From the cell containing the given text, extract its center point as [X, Y] coordinate. 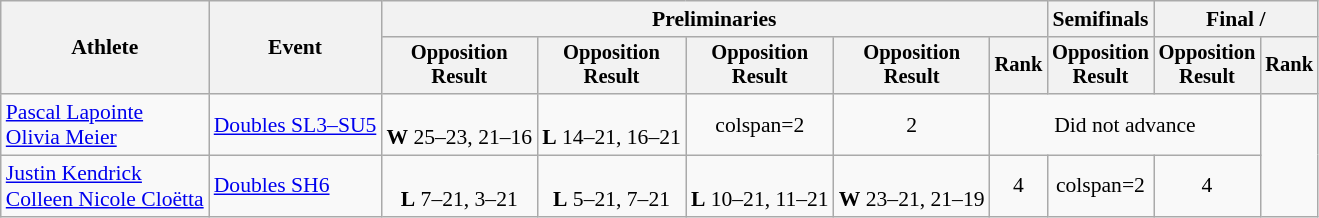
Final / [1236, 19]
Pascal LapointeOlivia Meier [105, 124]
Doubles SH6 [296, 186]
Did not advance [1126, 124]
W 23–21, 21–19 [912, 186]
W 25–23, 21–16 [459, 124]
L 5–21, 7–21 [612, 186]
L 7–21, 3–21 [459, 186]
Preliminaries [714, 19]
2 [912, 124]
Justin KendrickColleen Nicole Cloëtta [105, 186]
Doubles SL3–SU5 [296, 124]
Semifinals [1100, 19]
L 10–21, 11–21 [760, 186]
Athlete [105, 48]
L 14–21, 16–21 [612, 124]
Event [296, 48]
